Find where the given text appears and provide that cell's center as (x, y) coordinate. 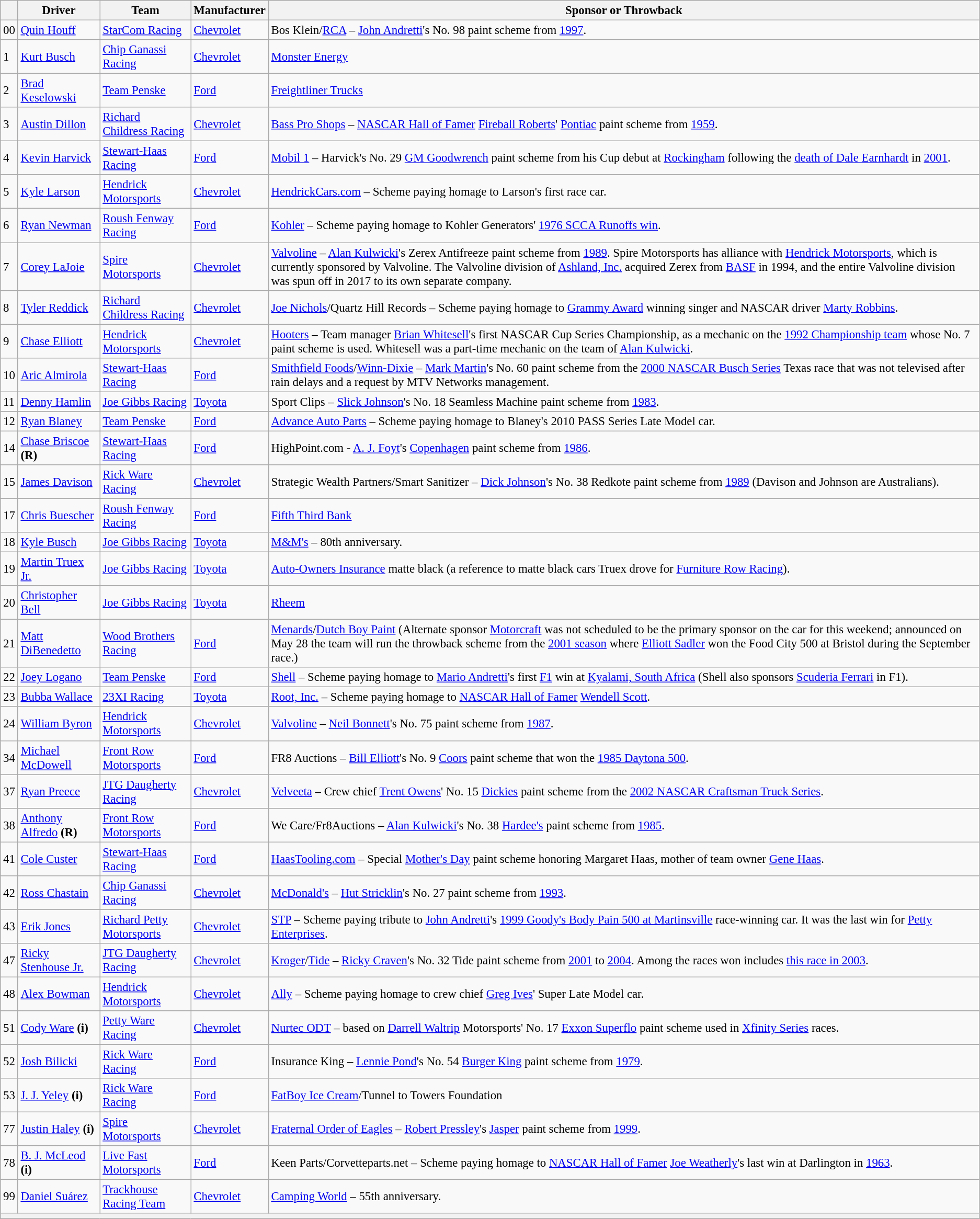
23XI Racing (145, 697)
Kyle Busch (59, 542)
Live Fast Motorsports (145, 1163)
Kroger/Tide – Ricky Craven's No. 32 Tide paint scheme from 2001 to 2004. Among the races won includes this race in 2003. (623, 960)
Monster Energy (623, 56)
41 (9, 859)
1 (9, 56)
19 (9, 569)
9 (9, 341)
William Byron (59, 724)
Velveeta – Crew chief Trent Owens' No. 15 Dickies paint scheme from the 2002 NASCAR Craftsman Truck Series. (623, 792)
Tyler Reddick (59, 307)
Kevin Harvick (59, 158)
HighPoint.com - A. J. Foyt's Copenhagen paint scheme from 1986. (623, 448)
6 (9, 226)
38 (9, 825)
Michael McDowell (59, 757)
Shell – Scheme paying homage to Mario Andretti's first F1 win at Kyalami, South Africa (Shell also sponsors Scuderia Ferrari in F1). (623, 677)
3 (9, 124)
Fraternal Order of Eagles – Robert Pressley's Jasper paint scheme from 1999. (623, 1130)
Manufacturer (230, 10)
11 (9, 402)
We Care/Fr8Auctions – Alan Kulwicki's No. 38 Hardee's paint scheme from 1985. (623, 825)
Alex Bowman (59, 994)
Cody Ware (i) (59, 1028)
Ryan Blaney (59, 421)
J. J. Yeley (i) (59, 1095)
StarCom Racing (145, 30)
Fifth Third Bank (623, 516)
Bass Pro Shops – NASCAR Hall of Famer Fireball Roberts' Pontiac paint scheme from 1959. (623, 124)
HaasTooling.com – Special Mother's Day paint scheme honoring Margaret Haas, mother of team owner Gene Haas. (623, 859)
Strategic Wealth Partners/Smart Sanitizer – Dick Johnson's No. 38 Redkote paint scheme from 1989 (Davison and Johnson are Australians). (623, 482)
Cole Custer (59, 859)
14 (9, 448)
McDonald's – Hut Stricklin's No. 27 paint scheme from 1993. (623, 893)
Trackhouse Racing Team (145, 1197)
Driver (59, 10)
52 (9, 1062)
34 (9, 757)
Chris Buescher (59, 516)
43 (9, 927)
Corey LaJoie (59, 267)
Insurance King – Lennie Pond's No. 54 Burger King paint scheme from 1979. (623, 1062)
21 (9, 644)
15 (9, 482)
12 (9, 421)
Christopher Bell (59, 602)
Brad Keselowski (59, 91)
Austin Dillon (59, 124)
Auto-Owners Insurance matte black (a reference to matte black cars Truex drove for Furniture Row Racing). (623, 569)
2 (9, 91)
Joey Logano (59, 677)
47 (9, 960)
Bubba Wallace (59, 697)
77 (9, 1130)
Josh Bilicki (59, 1062)
24 (9, 724)
99 (9, 1197)
FatBoy Ice Cream/Tunnel to Towers Foundation (623, 1095)
51 (9, 1028)
Aric Almirola (59, 374)
Bos Klein/RCA – John Andretti's No. 98 paint scheme from 1997. (623, 30)
53 (9, 1095)
Richard Petty Motorsports (145, 927)
Quin Houff (59, 30)
Sport Clips – Slick Johnson's No. 18 Seamless Machine paint scheme from 1983. (623, 402)
Wood Brothers Racing (145, 644)
James Davison (59, 482)
Freightliner Trucks (623, 91)
Keen Parts/Corvetteparts.net – Scheme paying homage to NASCAR Hall of Famer Joe Weatherly's last win at Darlington in 1963. (623, 1163)
78 (9, 1163)
Nurtec ODT – based on Darrell Waltrip Motorsports' No. 17 Exxon Superflo paint scheme used in Xfinity Series races. (623, 1028)
Kohler – Scheme paying homage to Kohler Generators' 1976 SCCA Runoffs win. (623, 226)
Kurt Busch (59, 56)
48 (9, 994)
Justin Haley (i) (59, 1130)
Matt DiBenedetto (59, 644)
Petty Ware Racing (145, 1028)
23 (9, 697)
Martin Truex Jr. (59, 569)
Camping World – 55th anniversary. (623, 1197)
42 (9, 893)
7 (9, 267)
Kyle Larson (59, 191)
B. J. McLeod (i) (59, 1163)
Ross Chastain (59, 893)
Team (145, 10)
5 (9, 191)
Ally – Scheme paying homage to crew chief Greg Ives' Super Late Model car. (623, 994)
Ricky Stenhouse Jr. (59, 960)
M&M's – 80th anniversary. (623, 542)
Root, Inc. – Scheme paying homage to NASCAR Hall of Famer Wendell Scott. (623, 697)
Daniel Suárez (59, 1197)
Chase Briscoe (R) (59, 448)
Ryan Newman (59, 226)
8 (9, 307)
Sponsor or Throwback (623, 10)
10 (9, 374)
22 (9, 677)
Mobil 1 – Harvick's No. 29 GM Goodwrench paint scheme from his Cup debut at Rockingham following the death of Dale Earnhardt in 2001. (623, 158)
18 (9, 542)
20 (9, 602)
FR8 Auctions – Bill Elliott's No. 9 Coors paint scheme that won the 1985 Daytona 500. (623, 757)
Advance Auto Parts – Scheme paying homage to Blaney's 2010 PASS Series Late Model car. (623, 421)
Ryan Preece (59, 792)
Anthony Alfredo (R) (59, 825)
37 (9, 792)
HendrickCars.com – Scheme paying homage to Larson's first race car. (623, 191)
Erik Jones (59, 927)
Denny Hamlin (59, 402)
17 (9, 516)
Valvoline – Neil Bonnett's No. 75 paint scheme from 1987. (623, 724)
Joe Nichols/Quartz Hill Records – Scheme paying homage to Grammy Award winning singer and NASCAR driver Marty Robbins. (623, 307)
4 (9, 158)
00 (9, 30)
Chase Elliott (59, 341)
Rheem (623, 602)
